Extract the (X, Y) coordinate from the center of the cell holding the provided text.  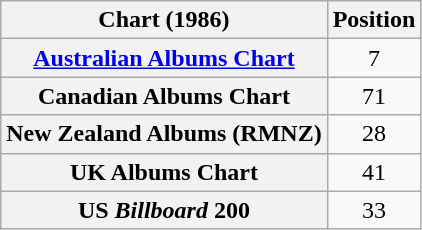
Chart (1986) (164, 20)
33 (374, 210)
71 (374, 96)
28 (374, 134)
New Zealand Albums (RMNZ) (164, 134)
Australian Albums Chart (164, 58)
41 (374, 172)
Position (374, 20)
UK Albums Chart (164, 172)
Canadian Albums Chart (164, 96)
US Billboard 200 (164, 210)
7 (374, 58)
